From the cell containing the given text, extract its center point as (X, Y) coordinate. 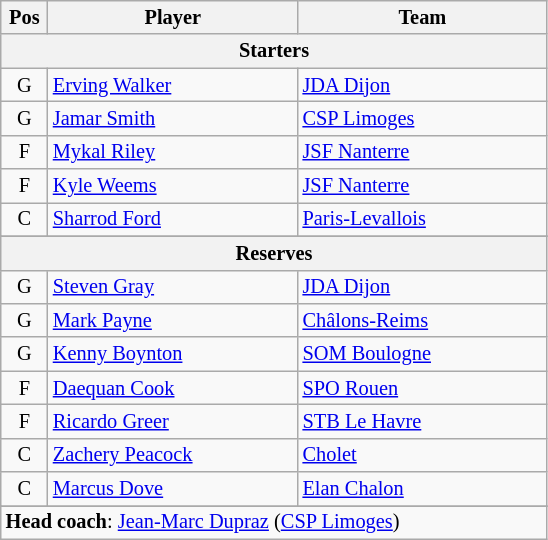
Elan Chalon (423, 489)
Mykal Riley (173, 152)
CSP Limoges (423, 118)
Marcus Dove (173, 489)
Paris-Levallois (423, 219)
Daequan Cook (173, 388)
Starters (274, 51)
Steven Gray (173, 287)
Kyle Weems (173, 186)
Jamar Smith (173, 118)
STB Le Havre (423, 421)
Erving Walker (173, 85)
Cholet (423, 455)
Châlons-Reims (423, 320)
Head coach: Jean-Marc Dupraz (CSP Limoges) (274, 522)
Kenny Boynton (173, 354)
SPO Rouen (423, 388)
Sharrod Ford (173, 219)
Ricardo Greer (173, 421)
SOM Boulogne (423, 354)
Team (423, 17)
Zachery Peacock (173, 455)
Reserves (274, 253)
Player (173, 17)
Pos (24, 17)
Mark Payne (173, 320)
